Pinpoint the cell where the given text exists, returning its (X, Y) midpoint coordinate. 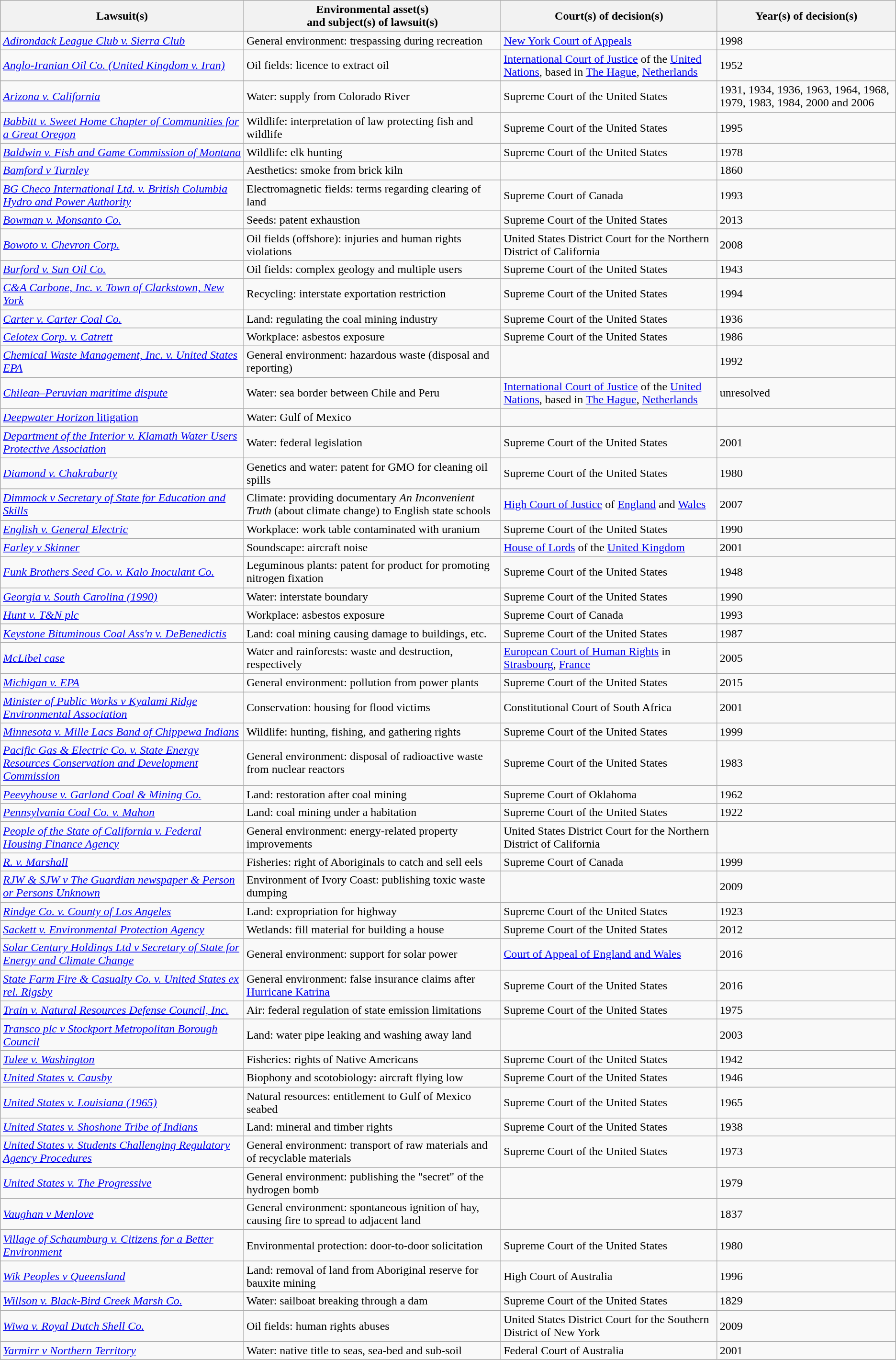
Workplace: work table contaminated with uranium (372, 529)
Village of Schaumburg v. Citizens for a Better Environment (123, 1245)
Chilean–Peruvian maritime dispute (123, 393)
Recycling: interstate exportation restriction (372, 294)
United States v. Louisiana (1965) (123, 1102)
Deepwater Horizon litigation (123, 418)
People of the State of California v. Federal Housing Finance Agency (123, 837)
Keystone Bituminous Coal Ass'n v. DeBenedictis (123, 633)
1973 (806, 1152)
Fisheries: right of Aboriginals to catch and sell eels (372, 862)
Water: interstate boundary (372, 597)
Bowoto v. Chevron Corp. (123, 244)
Natural resources: entitlement to Gulf of Mexico seabed (372, 1102)
United States v. The Progressive (123, 1183)
1943 (806, 269)
Train v. Natural Resources Defense Council, Inc. (123, 1010)
1948 (806, 572)
Hunt v. T&N plc (123, 615)
2008 (806, 244)
General environment: disposal of radioactive waste from nuclear reactors (372, 763)
Vaughan v Menlove (123, 1214)
Georgia v. South Carolina (1990) (123, 597)
Oil fields (offshore): injuries and human rights violations (372, 244)
Water and rainforests: waste and destruction, respectively (372, 658)
General environment: transport of raw materials and of recyclable materials (372, 1152)
Baldwin v. Fish and Game Commission of Montana (123, 152)
Pacific Gas & Electric Co. v. State Energy Resources Conservation and Development Commission (123, 763)
Water: federal legislation (372, 442)
1931, 1934, 1936, 1963, 1964, 1968, 1979, 1983, 1984, 2000 and 2006 (806, 97)
Pennsylvania Coal Co. v. Mahon (123, 813)
State Farm Fire & Casualty Co. v. United States ex rel. Rigsby (123, 986)
1983 (806, 763)
Electromagnetic fields: terms regarding clearing of land (372, 195)
General environment: false insurance claims after Hurricane Katrina (372, 986)
Climate: providing documentary An Inconvenient Truth (about climate change) to English state schools (372, 505)
Leguminous plants: patent for product for promoting nitrogen fixation (372, 572)
General environment: trespassing during recreation (372, 41)
Air: federal regulation of state emission limitations (372, 1010)
2005 (806, 658)
Water: native title to seas, sea-bed and sub-soil (372, 1350)
McLibel case (123, 658)
1860 (806, 170)
General environment: hazardous waste (disposal and reporting) (372, 362)
Babbitt v. Sweet Home Chapter of Communities for a Great Oregon (123, 127)
Fisheries: rights of Native Americans (372, 1059)
1998 (806, 41)
1829 (806, 1301)
Funk Brothers Seed Co. v. Kalo Inoculant Co. (123, 572)
Conservation: housing for flood victims (372, 707)
Anglo-Iranian Oil Co. (United Kingdom v. Iran) (123, 65)
Federal Court of Australia (609, 1350)
Minnesota v. Mille Lacs Band of Chippewa Indians (123, 732)
Wildlife: interpretation of law protecting fish and wildlife (372, 127)
Wildlife: elk hunting (372, 152)
Transco plc v Stockport Metropolitan Borough Council (123, 1034)
Land: expropriation for highway (372, 911)
Chemical Waste Management, Inc. v. United States EPA (123, 362)
1922 (806, 813)
Diamond v. Chakrabarty (123, 473)
Peevyhouse v. Garland Coal & Mining Co. (123, 794)
General environment: pollution from power plants (372, 682)
Aesthetics: smoke from brick kiln (372, 170)
RJW & SJW v The Guardian newspaper & Person or Persons Unknown (123, 887)
Environment of Ivory Coast: publishing toxic waste dumping (372, 887)
United States v. Shoshone Tribe of Indians (123, 1127)
General environment: energy-related property improvements (372, 837)
Farley v Skinner (123, 547)
Land: coal mining causing damage to buildings, etc. (372, 633)
High Court of Justice of England and Wales (609, 505)
Wetlands: fill material for building a house (372, 929)
Bamford v Turnley (123, 170)
1995 (806, 127)
European Court of Human Rights in Strasbourg, France (609, 658)
Land: water pipe leaking and washing away land (372, 1034)
High Court of Australia (609, 1277)
English v. General Electric (123, 529)
Solar Century Holdings Ltd v Secretary of State for Energy and Climate Change (123, 954)
Burford v. Sun Oil Co. (123, 269)
2007 (806, 505)
Biophony and scotobiology: aircraft flying low (372, 1077)
Tulee v. Washington (123, 1059)
Court of Appeal of England and Wales (609, 954)
Supreme Court of Oklahoma (609, 794)
Soundscape: aircraft noise (372, 547)
Minister of Public Works v Kyalami Ridge Environmental Association (123, 707)
1994 (806, 294)
Environmental asset(s) and subject(s) of lawsuit(s) (372, 16)
Department of the Interior v. Klamath Water Users Protective Association (123, 442)
Year(s) of decision(s) (806, 16)
United States District Court for the Southern District of New York (609, 1326)
Oil fields: human rights abuses (372, 1326)
United States v. Causby (123, 1077)
Oil fields: complex geology and multiple users (372, 269)
General environment: spontaneous ignition of hay, causing fire to spread to adjacent land (372, 1214)
1975 (806, 1010)
1962 (806, 794)
1978 (806, 152)
1992 (806, 362)
Genetics and water: patent for GMO for cleaning oil spills (372, 473)
Yarmirr v Northern Territory (123, 1350)
1987 (806, 633)
Court(s) of decision(s) (609, 16)
Wildlife: hunting, fishing, and gathering rights (372, 732)
Arizona v. California (123, 97)
New York Court of Appeals (609, 41)
1986 (806, 337)
2003 (806, 1034)
unresolved (806, 393)
1923 (806, 911)
BG Checo International Ltd. v. British Columbia Hydro and Power Authority (123, 195)
Willson v. Black-Bird Creek Marsh Co. (123, 1301)
Environmental protection: door-to-door solicitation (372, 1245)
1996 (806, 1277)
Land: restoration after coal mining (372, 794)
1942 (806, 1059)
2012 (806, 929)
Adirondack League Club v. Sierra Club (123, 41)
General environment: support for solar power (372, 954)
Dimmock v Secretary of State for Education and Skills (123, 505)
1952 (806, 65)
1938 (806, 1127)
Land: mineral and timber rights (372, 1127)
1965 (806, 1102)
Oil fields: licence to extract oil (372, 65)
Land: coal mining under a habitation (372, 813)
2015 (806, 682)
Water: supply from Colorado River (372, 97)
Wiwa v. Royal Dutch Shell Co. (123, 1326)
Michigan v. EPA (123, 682)
House of Lords of the United Kingdom (609, 547)
Wik Peoples v Queensland (123, 1277)
1946 (806, 1077)
Water: sailboat breaking through a dam (372, 1301)
Bowman v. Monsanto Co. (123, 220)
Sackett v. Environmental Protection Agency (123, 929)
United States v. Students Challenging Regulatory Agency Procedures (123, 1152)
Water: sea border between Chile and Peru (372, 393)
R. v. Marshall (123, 862)
Carter v. Carter Coal Co. (123, 318)
Water: Gulf of Mexico (372, 418)
Seeds: patent exhaustion (372, 220)
1837 (806, 1214)
Land: removal of land from Aboriginal reserve for bauxite mining (372, 1277)
2013 (806, 220)
Land: regulating the coal mining industry (372, 318)
Rindge Co. v. County of Los Angeles (123, 911)
Lawsuit(s) (123, 16)
Constitutional Court of South Africa (609, 707)
1936 (806, 318)
C&A Carbone, Inc. v. Town of Clarkstown, New York (123, 294)
1979 (806, 1183)
Celotex Corp. v. Catrett (123, 337)
General environment: publishing the "secret" of the hydrogen bomb (372, 1183)
